Locate the cell with the specified text and output its [X, Y] center coordinate. 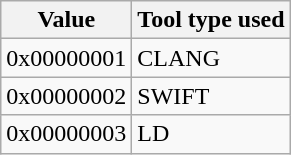
0x00000002 [66, 96]
0x00000003 [66, 134]
CLANG [211, 58]
LD [211, 134]
0x00000001 [66, 58]
Value [66, 20]
SWIFT [211, 96]
Tool type used [211, 20]
